Output the [X, Y] coordinate of the center of the cell containing the given text.  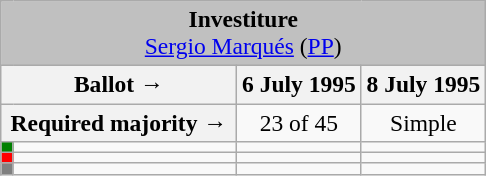
8 July 1995 [424, 84]
23 of 45 [300, 122]
Simple [424, 122]
InvestitureSergio Marqués (PP) [244, 32]
Ballot → [119, 84]
Required majority → [119, 122]
6 July 1995 [300, 84]
